Capture the cell that displays the provided text and extract its (x, y) central coordinate. 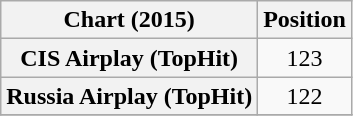
Position (305, 20)
122 (305, 96)
CIS Airplay (TopHit) (130, 58)
Russia Airplay (TopHit) (130, 96)
Chart (2015) (130, 20)
123 (305, 58)
